Pinpoint the cell where the given text exists, returning its (X, Y) midpoint coordinate. 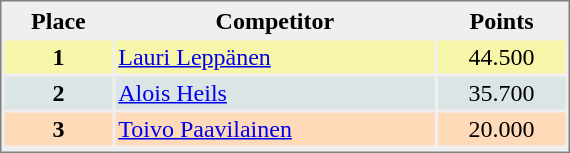
3 (58, 128)
Alois Heils (274, 92)
35.700 (502, 92)
Lauri Leppänen (274, 56)
Points (502, 20)
44.500 (502, 56)
20.000 (502, 128)
1 (58, 56)
2 (58, 92)
Place (58, 20)
Toivo Paavilainen (274, 128)
Competitor (274, 20)
